Pinpoint the cell where the given text exists, returning its [X, Y] midpoint coordinate. 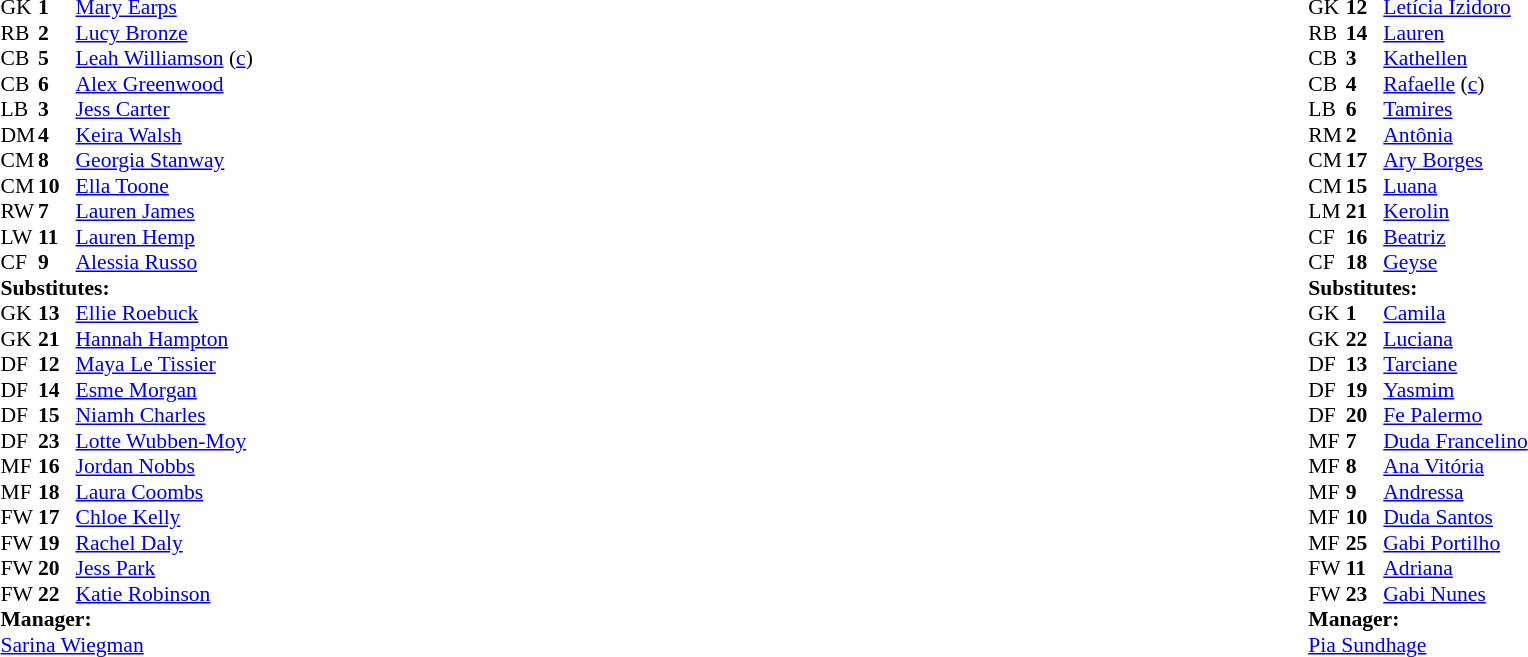
Camila [1455, 313]
Lucy Bronze [164, 33]
Andressa [1455, 492]
Gabi Portilho [1455, 543]
RM [1327, 135]
Esme Morgan [164, 390]
Leah Williamson (c) [164, 59]
Kerolin [1455, 211]
1 [1365, 313]
Luana [1455, 186]
Lotte Wubben-Moy [164, 441]
Tarciane [1455, 365]
Ary Borges [1455, 161]
Yasmim [1455, 390]
12 [57, 365]
Tamires [1455, 109]
Duda Francelino [1455, 441]
Chloe Kelly [164, 517]
Geyse [1455, 263]
Luciana [1455, 339]
LM [1327, 211]
Ella Toone [164, 186]
Alex Greenwood [164, 84]
25 [1365, 543]
Maya Le Tissier [164, 365]
DM [19, 135]
Antônia [1455, 135]
RW [19, 211]
Alessia Russo [164, 263]
Jordan Nobbs [164, 467]
5 [57, 59]
Lauren Hemp [164, 237]
Laura Coombs [164, 492]
Ana Vitória [1455, 467]
Gabi Nunes [1455, 594]
Niamh Charles [164, 415]
Beatriz [1455, 237]
Duda Santos [1455, 517]
Adriana [1455, 569]
Lauren James [164, 211]
Lauren [1455, 33]
Rachel Daly [164, 543]
Keira Walsh [164, 135]
Hannah Hampton [164, 339]
LW [19, 237]
Rafaelle (c) [1455, 84]
Fe Palermo [1455, 415]
Georgia Stanway [164, 161]
Kathellen [1455, 59]
Katie Robinson [164, 594]
Jess Carter [164, 109]
Ellie Roebuck [164, 313]
Jess Park [164, 569]
